Scan for the cell matching the given text and deliver its [X, Y] coordinate at center. 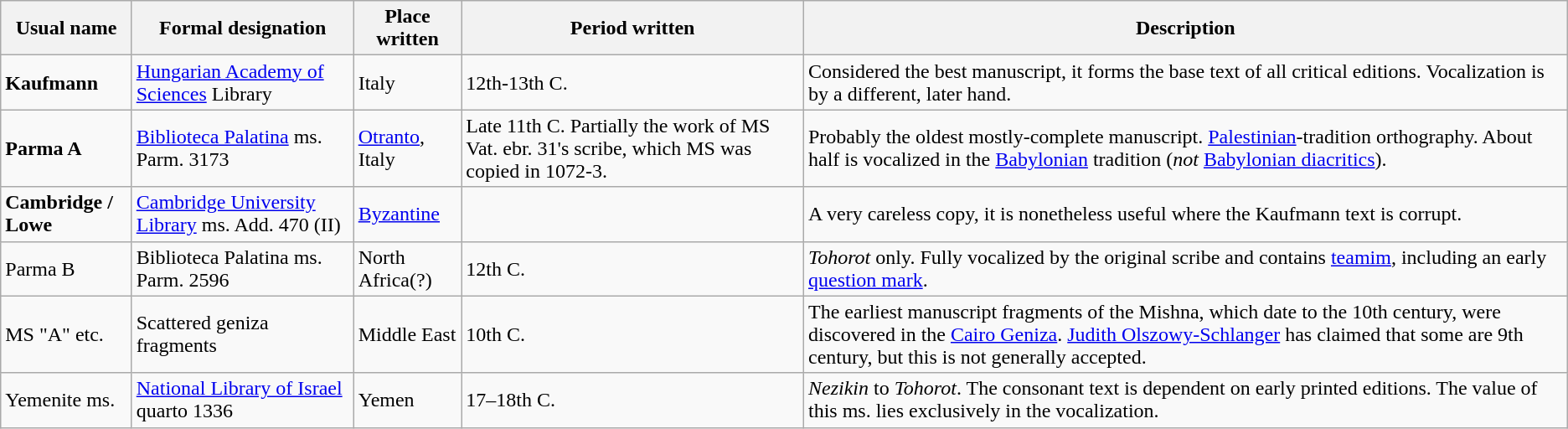
Biblioteca Palatina ms. Parm. 3173 [243, 148]
12th-13th C. [633, 82]
Scattered geniza fragments [243, 334]
Byzantine [407, 214]
Biblioteca Palatina ms. Parm. 2596 [243, 268]
Formal designation [243, 28]
North Africa(?) [407, 268]
Italy [407, 82]
Nezikin to Tohorot. The consonant text is dependent on early printed editions. The value of this ms. lies exclusively in the vocalization. [1185, 401]
Place written [407, 28]
National Library of Israel quarto 1336 [243, 401]
Parma A [66, 148]
A very careless copy, it is nonetheless useful where the Kaufmann text is corrupt. [1185, 214]
10th C. [633, 334]
12th C. [633, 268]
Parma B [66, 268]
Middle East [407, 334]
Period written [633, 28]
Hungarian Academy of Sciences Library [243, 82]
Tohorot only. Fully vocalized by the original scribe and contains teamim, including an early question mark. [1185, 268]
Otranto, Italy [407, 148]
Yemen [407, 401]
Yemenite ms. [66, 401]
Considered the best manuscript, it forms the base text of all critical editions. Vocalization is by a different, later hand. [1185, 82]
Cambridge / Lowe [66, 214]
Description [1185, 28]
MS "A" etc. [66, 334]
17–18th C. [633, 401]
Usual name [66, 28]
Kaufmann [66, 82]
Late 11th C. Partially the work of MS Vat. ebr. 31's scribe, which MS was copied in 1072-3. [633, 148]
Cambridge University Library ms. Add. 470 (II) [243, 214]
